For the text-containing cell, return its midpoint in (X, Y) coordinate format. 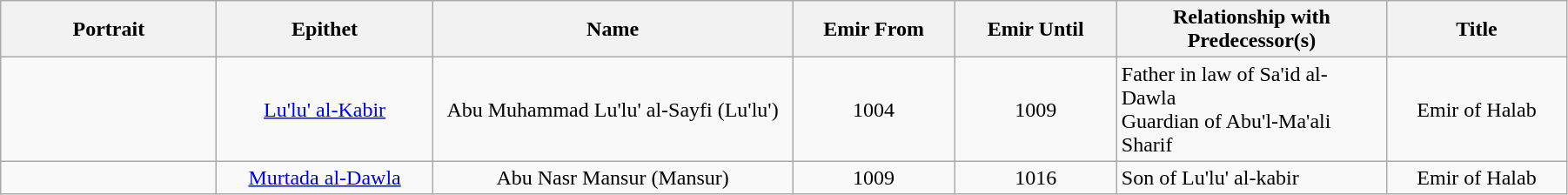
Epithet (325, 30)
1004 (874, 110)
Relationship with Predecessor(s) (1251, 30)
Lu'lu' al-Kabir (325, 110)
Portrait (109, 30)
Emir From (874, 30)
Abu Muhammad Lu'lu' al-Sayfi (Lu'lu') (613, 110)
Murtada al-Dawla (325, 178)
Father in law of Sa'id al-DawlaGuardian of Abu'l-Ma'ali Sharif (1251, 110)
Title (1478, 30)
Name (613, 30)
Abu Nasr Mansur (Mansur) (613, 178)
Emir Until (1035, 30)
Son of Lu'lu' al-kabir (1251, 178)
1016 (1035, 178)
